Return [X, Y] of the center of cell containing provided text 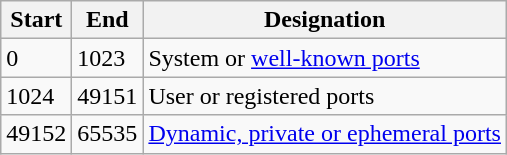
Dynamic, private or ephemeral ports [325, 134]
0 [36, 58]
49152 [36, 134]
End [108, 20]
1024 [36, 96]
49151 [108, 96]
Designation [325, 20]
1023 [108, 58]
65535 [108, 134]
User or registered ports [325, 96]
System or well-known ports [325, 58]
Start [36, 20]
